Locate the cell with the specified text and output its [X, Y] center coordinate. 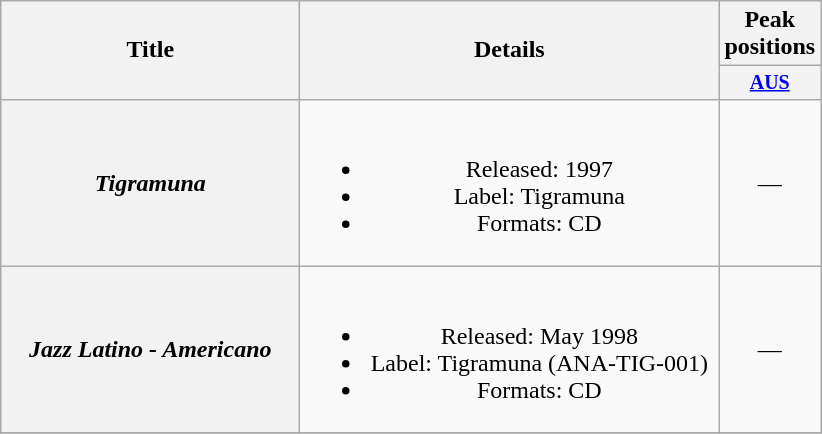
Released: May 1998Label: Tigramuna (ANA-TIG-001)Formats: CD [510, 350]
Peak positions [770, 34]
Title [150, 50]
Details [510, 50]
Released: 1997Label: TigramunaFormats: CD [510, 182]
AUS [770, 82]
Jazz Latino - Americano [150, 350]
Tigramuna [150, 182]
